Scan for the cell matching the given text and deliver its (X, Y) coordinate at center. 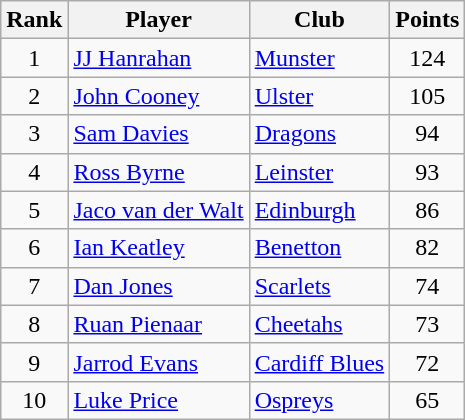
93 (428, 172)
1 (34, 58)
124 (428, 58)
Jarrod Evans (158, 362)
6 (34, 248)
Dan Jones (158, 286)
Jaco van der Walt (158, 210)
8 (34, 324)
Ulster (320, 96)
Ross Byrne (158, 172)
Ruan Pienaar (158, 324)
Club (320, 20)
9 (34, 362)
Ian Keatley (158, 248)
Cardiff Blues (320, 362)
Luke Price (158, 400)
Points (428, 20)
Munster (320, 58)
65 (428, 400)
Cheetahs (320, 324)
Leinster (320, 172)
Rank (34, 20)
74 (428, 286)
Dragons (320, 134)
72 (428, 362)
94 (428, 134)
John Cooney (158, 96)
Edinburgh (320, 210)
Scarlets (320, 286)
JJ Hanrahan (158, 58)
86 (428, 210)
5 (34, 210)
2 (34, 96)
82 (428, 248)
Player (158, 20)
Sam Davies (158, 134)
10 (34, 400)
105 (428, 96)
3 (34, 134)
Ospreys (320, 400)
4 (34, 172)
7 (34, 286)
Benetton (320, 248)
73 (428, 324)
